Return the [X, Y] coordinate for the center point of the cell that contains the specified text.  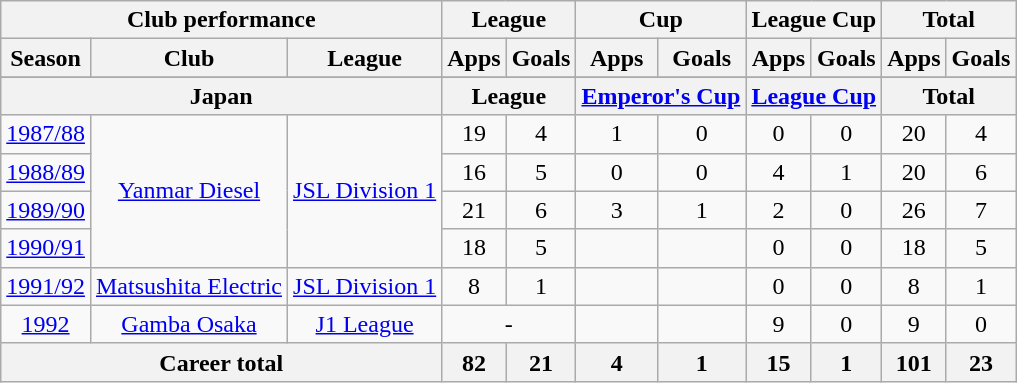
7 [981, 210]
82 [474, 362]
16 [474, 172]
Japan [222, 96]
2 [778, 210]
1992 [46, 324]
Emperor's Cup [661, 96]
1988/89 [46, 172]
Yanmar Diesel [188, 191]
J1 League [365, 324]
23 [981, 362]
Club performance [222, 20]
Season [46, 58]
1989/90 [46, 210]
15 [778, 362]
Club [188, 58]
Career total [222, 362]
26 [914, 210]
101 [914, 362]
Gamba Osaka [188, 324]
1991/92 [46, 286]
1987/88 [46, 134]
1990/91 [46, 248]
Cup [661, 20]
Matsushita Electric [188, 286]
- [509, 324]
19 [474, 134]
3 [617, 210]
